From the cell containing the given text, extract its center point as [x, y] coordinate. 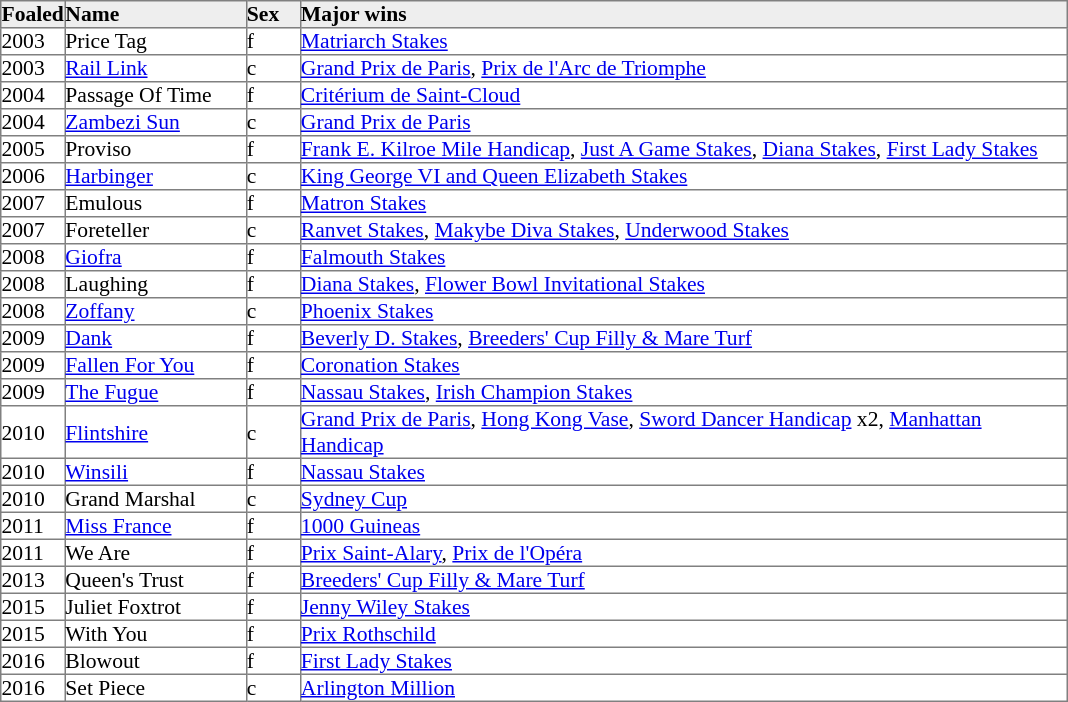
Nassau Stakes, Irish Champion Stakes [683, 392]
Juliet Foxtrot [156, 606]
Dank [156, 338]
Foaled [33, 14]
2013 [33, 580]
Falmouth Stakes [683, 258]
Matriarch Stakes [683, 42]
Queen's Trust [156, 580]
Nassau Stakes [683, 472]
Beverly D. Stakes, Breeders' Cup Filly & Mare Turf [683, 338]
Prix Saint-Alary, Prix de l'Opéra [683, 552]
2005 [33, 150]
Emulous [156, 204]
Sydney Cup [683, 498]
Sex [273, 14]
Set Piece [156, 688]
Foreteller [156, 230]
Flintshire [156, 432]
Grand Prix de Paris, Hong Kong Vase, Sword Dancer Handicap x2, Manhattan Handicap [683, 432]
Laughing [156, 284]
Proviso [156, 150]
Grand Marshal [156, 498]
Harbinger [156, 176]
First Lady Stakes [683, 660]
Price Tag [156, 42]
Critérium de Saint-Cloud [683, 96]
1000 Guineas [683, 526]
We Are [156, 552]
Name [156, 14]
Coronation Stakes [683, 366]
Matron Stakes [683, 204]
Grand Prix de Paris, Prix de l'Arc de Triomphe [683, 68]
Frank E. Kilroe Mile Handicap, Just A Game Stakes, Diana Stakes, First Lady Stakes [683, 150]
Blowout [156, 660]
Breeders' Cup Filly & Mare Turf [683, 580]
Miss France [156, 526]
With You [156, 634]
The Fugue [156, 392]
Fallen For You [156, 366]
Ranvet Stakes, Makybe Diva Stakes, Underwood Stakes [683, 230]
Winsili [156, 472]
Jenny Wiley Stakes [683, 606]
Zambezi Sun [156, 122]
Giofra [156, 258]
Major wins [683, 14]
Zoffany [156, 312]
Rail Link [156, 68]
Arlington Million [683, 688]
2006 [33, 176]
Prix Rothschild [683, 634]
Phoenix Stakes [683, 312]
Passage Of Time [156, 96]
King George VI and Queen Elizabeth Stakes [683, 176]
Grand Prix de Paris [683, 122]
Diana Stakes, Flower Bowl Invitational Stakes [683, 284]
